Scan for the cell matching the given text and deliver its (x, y) coordinate at center. 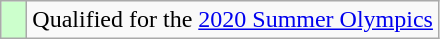
Qualified for the 2020 Summer Olympics (233, 20)
